Locate the cell with the specified text and output its (x, y) center coordinate. 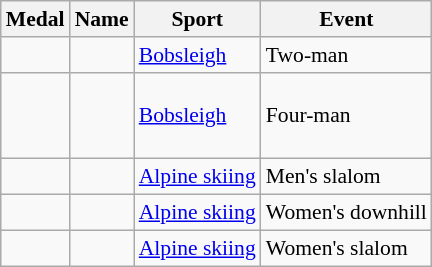
Women's slalom (346, 248)
Sport (198, 19)
Men's slalom (346, 177)
Medal (36, 19)
Name (102, 19)
Two-man (346, 55)
Women's downhill (346, 213)
Four-man (346, 116)
Event (346, 19)
